Find where the given text appears and provide that cell's center as [x, y] coordinate. 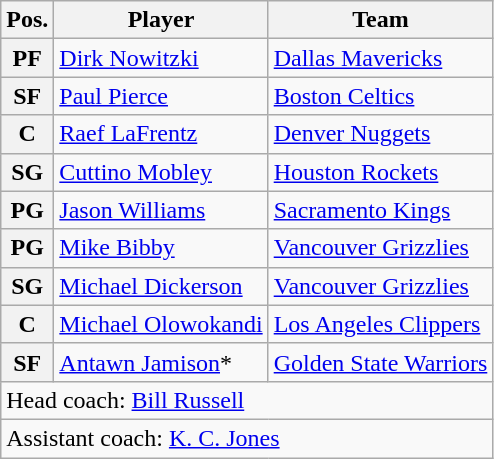
Player [161, 20]
Michael Olowokandi [161, 324]
Mike Bibby [161, 248]
Cuttino Mobley [161, 172]
Team [380, 20]
Los Angeles Clippers [380, 324]
Head coach: Bill Russell [247, 400]
Jason Williams [161, 210]
Antawn Jamison* [161, 362]
Denver Nuggets [380, 134]
Golden State Warriors [380, 362]
Dirk Nowitzki [161, 58]
Assistant coach: K. C. Jones [247, 438]
Sacramento Kings [380, 210]
Michael Dickerson [161, 286]
Raef LaFrentz [161, 134]
PF [28, 58]
Paul Pierce [161, 96]
Boston Celtics [380, 96]
Houston Rockets [380, 172]
Pos. [28, 20]
Dallas Mavericks [380, 58]
